Pinpoint the cell where the given text exists, returning its [X, Y] midpoint coordinate. 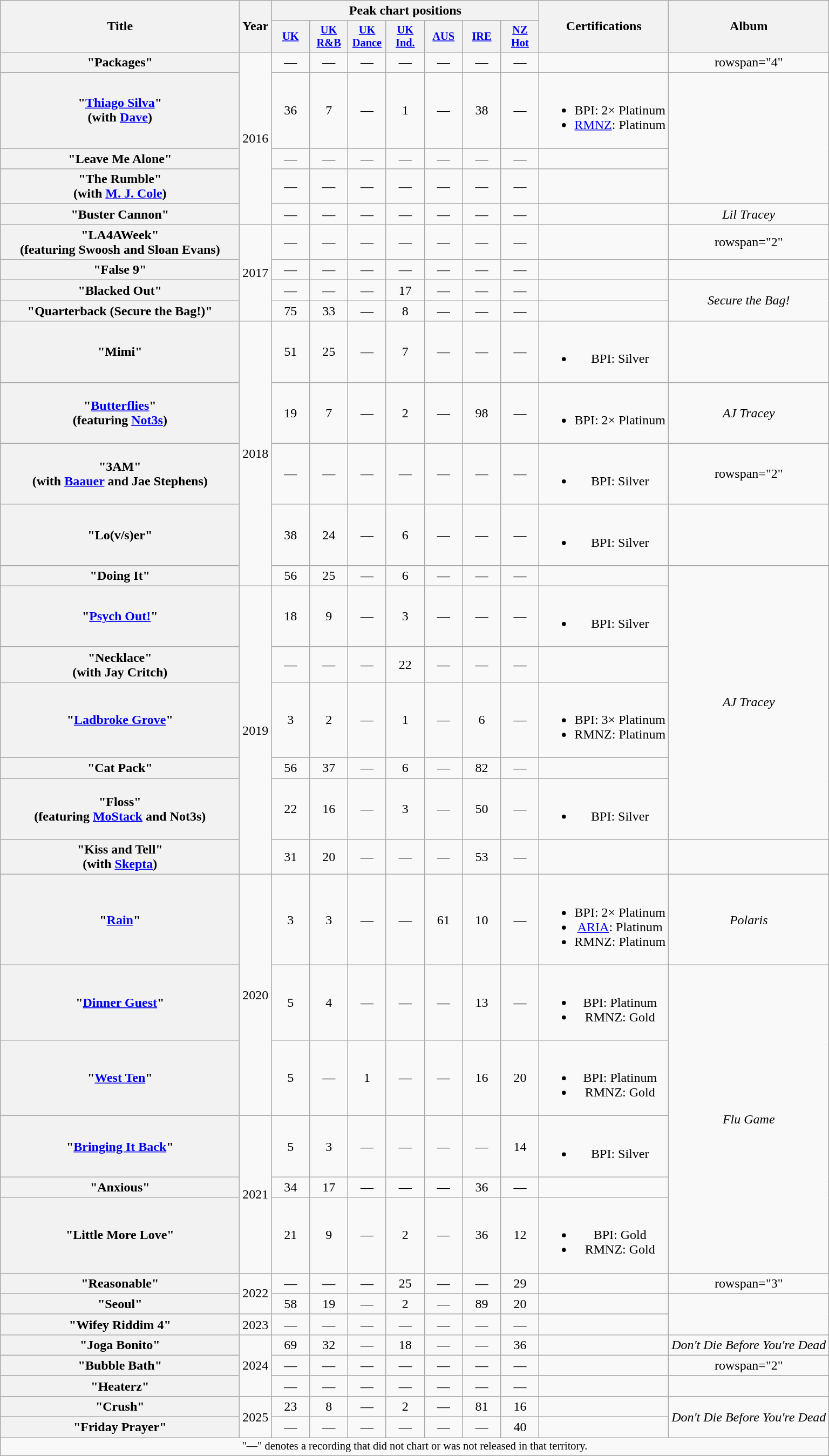
"The Rumble"(with M. J. Cole) [120, 187]
2017 [256, 273]
75 [290, 311]
"Cat Pack" [120, 768]
"Joga Bonito" [120, 1345]
"Lo(v/s)er" [120, 534]
2024 [256, 1365]
IRE [481, 37]
Peak chart positions [405, 11]
"—" denotes a recording that did not chart or was not released in that territory. [414, 1447]
"Seoul" [120, 1304]
Polaris [749, 920]
rowspan="4" [749, 62]
"Packages" [120, 62]
"Anxious" [120, 1187]
UKR&B [329, 37]
"Floss"(featuring MoStack and Not3s) [120, 809]
2023 [256, 1324]
23 [290, 1406]
"LA4AWeek" (featuring Swoosh and Sloan Evans) [120, 242]
2016 [256, 138]
Flu Game [749, 1119]
2018 [256, 453]
"Little More Love" [120, 1235]
"Reasonable" [120, 1283]
50 [481, 809]
40 [520, 1427]
BPI: 2× PlatinumARIA: PlatinumRMNZ: Platinum [604, 920]
58 [290, 1304]
"3AM"(with Baauer and Jae Stephens) [120, 474]
"Thiago Silva"(with Dave) [120, 111]
Certifications [604, 26]
69 [290, 1345]
BPI: 2× PlatinumRMNZ: Platinum [604, 111]
"Bubble Bath" [120, 1365]
2021 [256, 1194]
24 [329, 534]
51 [290, 352]
"Leave Me Alone" [120, 159]
34 [290, 1187]
"Mimi" [120, 352]
Lil Tracey [749, 214]
"Blacked Out" [120, 290]
"Kiss and Tell"(with Skepta) [120, 857]
"Quarterback (Secure the Bag!)" [120, 311]
31 [290, 857]
10 [481, 920]
BPI: GoldRMNZ: Gold [604, 1235]
"Ladbroke Grove" [120, 720]
81 [481, 1406]
29 [520, 1283]
"Buster Cannon" [120, 214]
13 [481, 1003]
"Dinner Guest" [120, 1003]
Secure the Bag! [749, 301]
98 [481, 412]
"West Ten" [120, 1078]
89 [481, 1304]
BPI: 3× PlatinumRMNZ: Platinum [604, 720]
12 [520, 1235]
"Doing It" [120, 575]
rowspan="3" [749, 1283]
37 [329, 768]
82 [481, 768]
"Wifey Riddim 4" [120, 1324]
UK [290, 37]
2022 [256, 1294]
"Butterflies"(featuring Not3s) [120, 412]
14 [520, 1147]
21 [290, 1235]
32 [329, 1345]
"Necklace"(with Jay Critch) [120, 664]
61 [444, 920]
UKInd. [405, 37]
2020 [256, 996]
4 [329, 1003]
Year [256, 26]
"Friday Prayer" [120, 1427]
"Bringing It Back" [120, 1147]
Album [749, 26]
"False 9" [120, 270]
"Crush" [120, 1406]
Title [120, 26]
33 [329, 311]
"Rain" [120, 920]
53 [481, 857]
UK Dance [367, 37]
2025 [256, 1417]
BPI: 2× Platinum [604, 412]
"Psych Out!" [120, 617]
"Heaterz" [120, 1386]
NZHot [520, 37]
AUS [444, 37]
2019 [256, 730]
